Find where the given text appears and provide that cell's center as (x, y) coordinate. 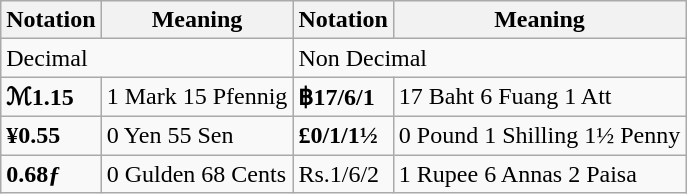
0.68ƒ (51, 173)
¥0.55 (51, 135)
1 Mark 15 Pfennig (197, 97)
0 Yen 55 Sen (197, 135)
ℳ︁1.15 (51, 97)
0 Gulden 68 Cents (197, 173)
1 Rupee 6 Annas 2 Paisa (539, 173)
Decimal (147, 58)
17 Baht 6 Fuang 1 Att (539, 97)
Rs.1/6/2 (343, 173)
฿17/6/1 (343, 97)
£0/1/1½ (343, 135)
Non Decimal (490, 58)
0 Pound 1 Shilling 1½ Penny (539, 135)
